Detect which cell encompasses the target text, then output its (X, Y) center coordinate. 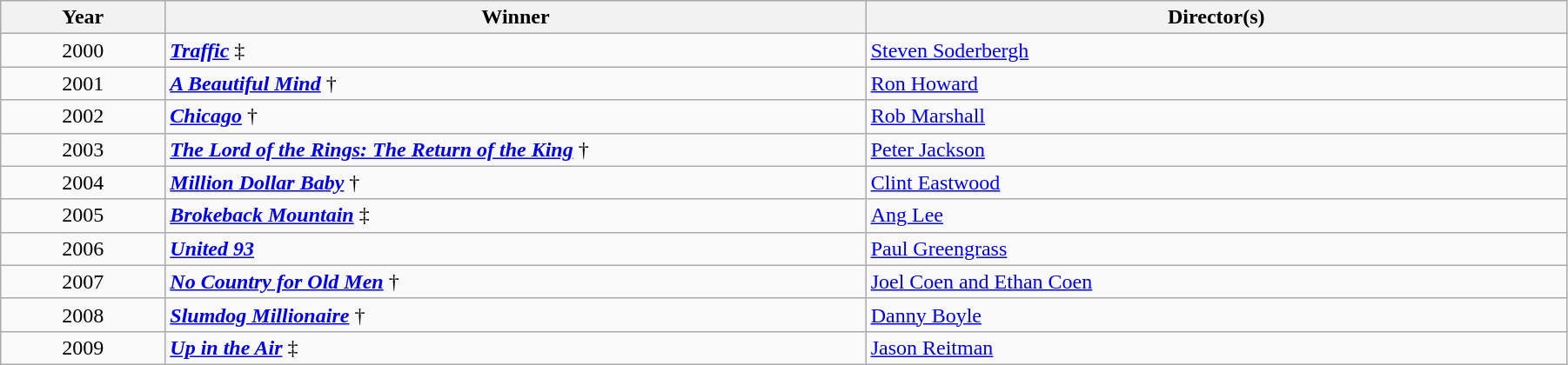
Slumdog Millionaire † (515, 315)
2000 (84, 50)
Ang Lee (1216, 216)
Steven Soderbergh (1216, 50)
Clint Eastwood (1216, 182)
Jason Reitman (1216, 348)
2004 (84, 182)
2008 (84, 315)
Paul Greengrass (1216, 249)
Director(s) (1216, 17)
2007 (84, 282)
Year (84, 17)
United 93 (515, 249)
2003 (84, 149)
Rob Marshall (1216, 116)
Up in the Air ‡ (515, 348)
2005 (84, 216)
Chicago † (515, 116)
Joel Coen and Ethan Coen (1216, 282)
No Country for Old Men † (515, 282)
2006 (84, 249)
2009 (84, 348)
The Lord of the Rings: The Return of the King † (515, 149)
Peter Jackson (1216, 149)
2002 (84, 116)
Ron Howard (1216, 83)
Danny Boyle (1216, 315)
2001 (84, 83)
Winner (515, 17)
Brokeback Mountain ‡ (515, 216)
Traffic ‡ (515, 50)
Million Dollar Baby † (515, 182)
A Beautiful Mind † (515, 83)
